Detect which cell encompasses the target text, then output its [x, y] center coordinate. 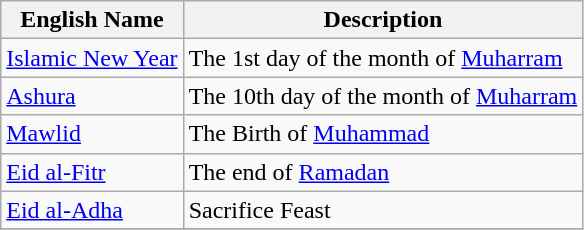
The 10th day of the month of Muharram [383, 96]
Islamic New Year [92, 58]
Sacrifice Feast [383, 210]
The 1st day of the month of Muharram [383, 58]
Eid al-Fitr [92, 172]
The Birth of Muhammad [383, 134]
The end of Ramadan [383, 172]
Ashura [92, 96]
Eid al-Adha [92, 210]
English Name [92, 20]
Description [383, 20]
Mawlid [92, 134]
